Determine the [X, Y] coordinate at the center of the cell enclosing the given text.  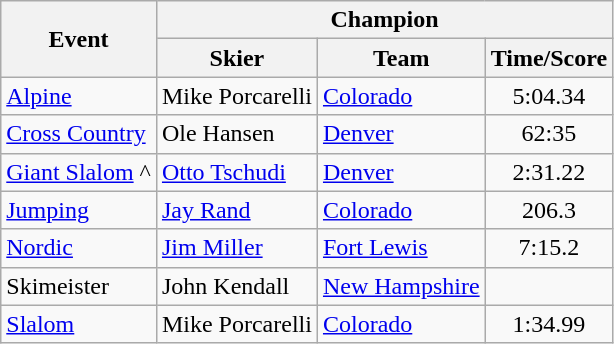
Team [401, 58]
Alpine [79, 96]
Skier [236, 58]
Time/Score [549, 58]
Jay Rand [236, 210]
206.3 [549, 210]
Event [79, 39]
New Hampshire [401, 286]
2:31.22 [549, 172]
Champion [384, 20]
Skimeister [79, 286]
7:15.2 [549, 248]
Ole Hansen [236, 134]
Giant Slalom ^ [79, 172]
Jumping [79, 210]
Nordic [79, 248]
Slalom [79, 324]
Fort Lewis [401, 248]
John Kendall [236, 286]
Otto Tschudi [236, 172]
Cross Country [79, 134]
5:04.34 [549, 96]
Jim Miller [236, 248]
62:35 [549, 134]
1:34.99 [549, 324]
